Identify which cell holds the provided text, then report its (X, Y) central coordinate. 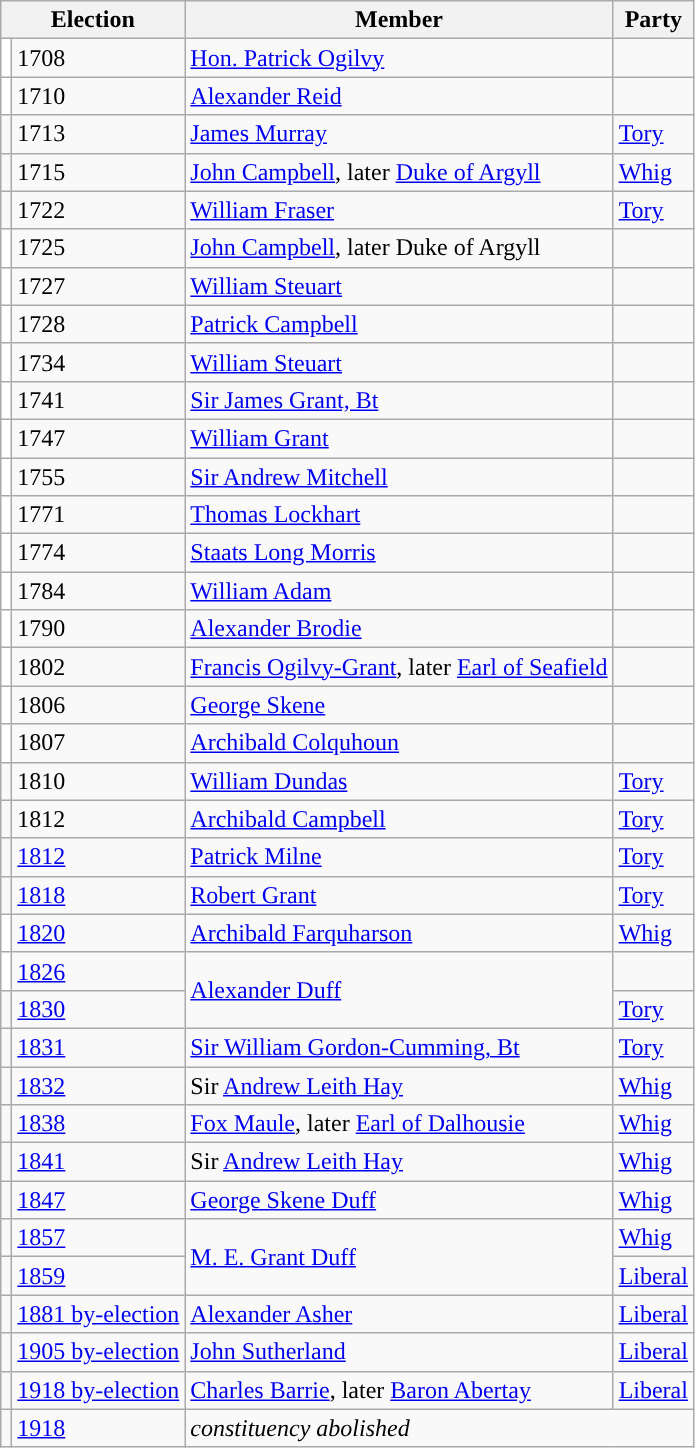
Patrick Campbell (399, 324)
Alexander Duff (399, 990)
1771 (98, 515)
1806 (98, 705)
Staats Long Morris (399, 553)
1905 by-election (98, 1352)
Francis Ogilvy-Grant, later Earl of Seafield (399, 667)
1918 by-election (98, 1390)
1831 (98, 1047)
1881 by-election (98, 1314)
Sir James Grant, Bt (399, 400)
1857 (98, 1238)
1807 (98, 743)
1802 (98, 667)
Member (399, 20)
Thomas Lockhart (399, 515)
Fox Maule, later Earl of Dalhousie (399, 1124)
1784 (98, 591)
Alexander Brodie (399, 629)
Archibald Colquhoun (399, 743)
1710 (98, 96)
Charles Barrie, later Baron Abertay (399, 1390)
William Adam (399, 591)
1830 (98, 1009)
1708 (98, 58)
Archibald Campbell (399, 819)
Robert Grant (399, 895)
Alexander Reid (399, 96)
1847 (98, 1200)
Sir Andrew Mitchell (399, 477)
Patrick Milne (399, 857)
1734 (98, 362)
1818 (98, 895)
1838 (98, 1124)
1755 (98, 477)
1713 (98, 134)
1832 (98, 1085)
1826 (98, 971)
M. E. Grant Duff (399, 1257)
George Skene (399, 705)
1715 (98, 172)
George Skene Duff (399, 1200)
constituency abolished (440, 1428)
1810 (98, 781)
Sir William Gordon-Cumming, Bt (399, 1047)
William Dundas (399, 781)
John Sutherland (399, 1352)
James Murray (399, 134)
1727 (98, 286)
1859 (98, 1276)
Election (93, 20)
Party (653, 20)
1728 (98, 324)
1741 (98, 400)
William Grant (399, 438)
1725 (98, 248)
1722 (98, 210)
1820 (98, 933)
Hon. Patrick Ogilvy (399, 58)
William Fraser (399, 210)
1918 (98, 1428)
1790 (98, 629)
Archibald Farquharson (399, 933)
Alexander Asher (399, 1314)
1841 (98, 1162)
1747 (98, 438)
1774 (98, 553)
